Identify which cell holds the provided text, then report its (x, y) central coordinate. 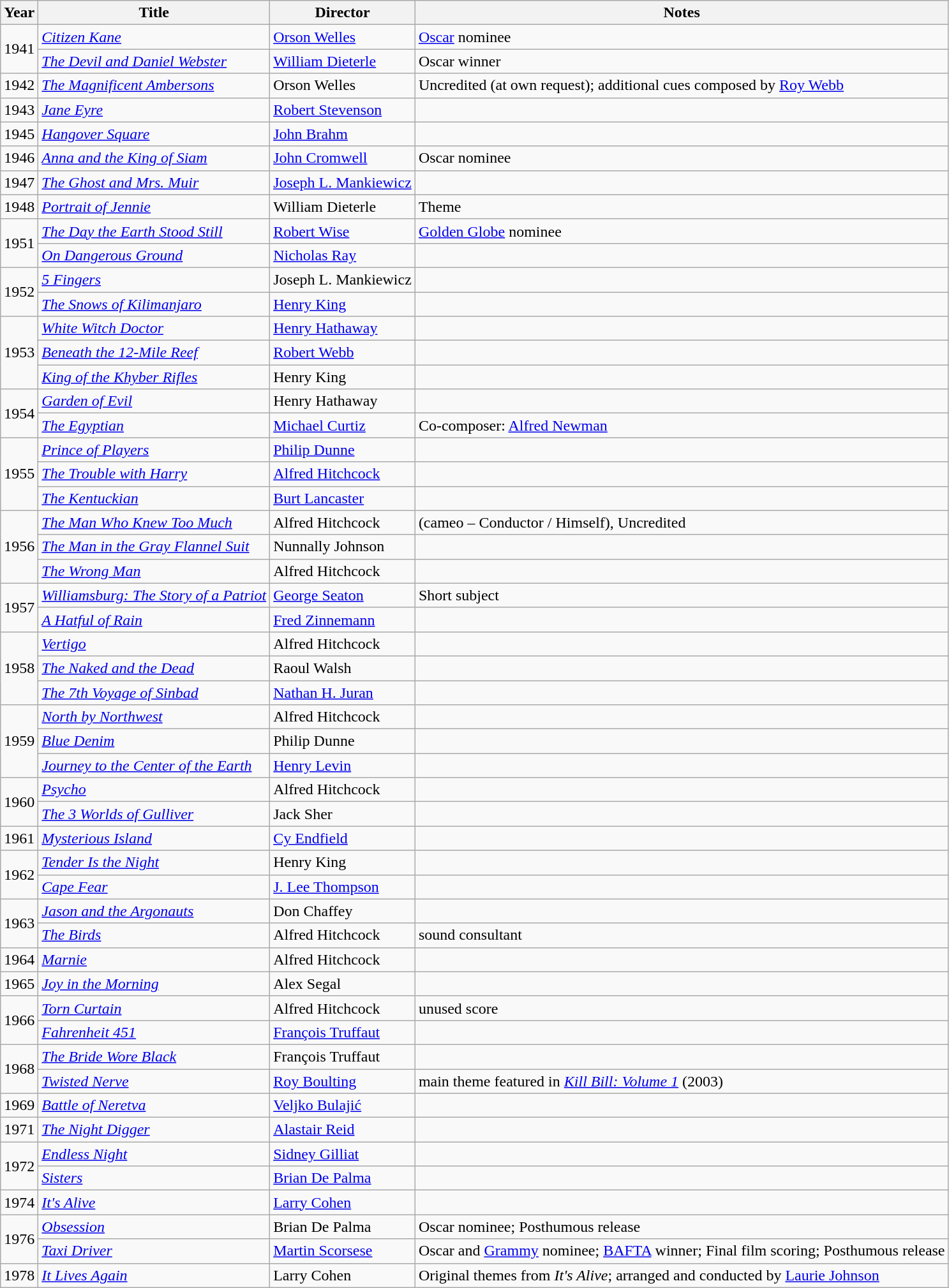
Original themes from It's Alive; arranged and conducted by Laurie Johnson (682, 1275)
Beneath the 12-Mile Reef (154, 353)
Roy Boulting (343, 1081)
Twisted Nerve (154, 1081)
The Egyptian (154, 426)
1943 (19, 110)
George Seaton (343, 595)
1964 (19, 959)
The Bride Wore Black (154, 1056)
The 3 Worlds of Gulliver (154, 814)
(cameo – Conductor / Himself), Uncredited (682, 522)
1945 (19, 134)
1947 (19, 182)
Uncredited (at own request); additional cues composed by Roy Webb (682, 85)
Jack Sher (343, 814)
1955 (19, 474)
1960 (19, 802)
It's Alive (154, 1203)
Title (154, 13)
Citizen Kane (154, 37)
Prince of Players (154, 450)
King of the Khyber Rifles (154, 377)
Anna and the King of Siam (154, 158)
The Night Digger (154, 1130)
Robert Stevenson (343, 110)
1952 (19, 292)
sound consultant (682, 935)
1953 (19, 353)
1951 (19, 243)
main theme featured in Kill Bill: Volume 1 (2003) (682, 1081)
Nathan H. Juran (343, 692)
The Snows of Kilimanjaro (154, 304)
1974 (19, 1203)
J. Lee Thompson (343, 887)
Jason and the Argonauts (154, 911)
Portrait of Jennie (154, 207)
Hangover Square (154, 134)
Marnie (154, 959)
On Dangerous Ground (154, 255)
1959 (19, 741)
Fred Zinnemann (343, 619)
Alastair Reid (343, 1130)
1957 (19, 607)
1968 (19, 1069)
Obsession (154, 1227)
1972 (19, 1166)
The Magnificent Ambersons (154, 85)
Mysterious Island (154, 838)
Robert Wise (343, 231)
1978 (19, 1275)
Nunnally Johnson (343, 547)
Cy Endfield (343, 838)
1971 (19, 1130)
Henry Levin (343, 766)
The Trouble with Harry (154, 474)
1963 (19, 923)
Battle of Neretva (154, 1106)
It Lives Again (154, 1275)
1965 (19, 984)
Tender Is the Night (154, 862)
Williamsburg: The Story of a Patriot (154, 595)
Golden Globe nominee (682, 231)
1948 (19, 207)
Michael Curtiz (343, 426)
Alex Segal (343, 984)
The 7th Voyage of Sinbad (154, 692)
The Day the Earth Stood Still (154, 231)
1976 (19, 1239)
Blue Denim (154, 741)
Director (343, 13)
unused score (682, 1008)
The Ghost and Mrs. Muir (154, 182)
Garden of Evil (154, 401)
Sisters (154, 1178)
Endless Night (154, 1154)
Short subject (682, 595)
Oscar winner (682, 61)
Raoul Walsh (343, 668)
1962 (19, 875)
Journey to the Center of the Earth (154, 766)
Notes (682, 13)
1956 (19, 547)
The Man in the Gray Flannel Suit (154, 547)
Oscar nominee; Posthumous release (682, 1227)
Cape Fear (154, 887)
The Man Who Knew Too Much (154, 522)
Co-composer: Alfred Newman (682, 426)
The Kentuckian (154, 498)
1969 (19, 1106)
North by Northwest (154, 717)
The Wrong Man (154, 571)
Nicholas Ray (343, 255)
Don Chaffey (343, 911)
John Brahm (343, 134)
1941 (19, 49)
A Hatful of Rain (154, 619)
Sidney Gilliat (343, 1154)
1942 (19, 85)
Taxi Driver (154, 1251)
1954 (19, 413)
Theme (682, 207)
1966 (19, 1020)
Joy in the Morning (154, 984)
John Cromwell (343, 158)
Robert Webb (343, 353)
Psycho (154, 790)
Jane Eyre (154, 110)
The Naked and the Dead (154, 668)
1958 (19, 668)
Vertigo (154, 644)
Oscar and Grammy nominee; BAFTA winner; Final film scoring; Posthumous release (682, 1251)
White Witch Doctor (154, 329)
1961 (19, 838)
The Devil and Daniel Webster (154, 61)
Martin Scorsese (343, 1251)
1946 (19, 158)
Burt Lancaster (343, 498)
Year (19, 13)
5 Fingers (154, 279)
Veljko Bulajić (343, 1106)
The Birds (154, 935)
Torn Curtain (154, 1008)
Fahrenheit 451 (154, 1032)
